Output the (X, Y) coordinate of the center of the cell containing the given text.  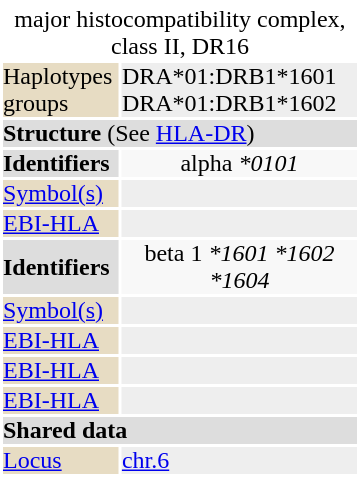
DRA*01:DRB1*1601 DRA*01:DRB1*1602 (240, 90)
Shared data (180, 430)
Structure (See HLA-DR) (180, 134)
Haplotypes groups (61, 90)
Locus (61, 460)
major histocompatibility complex, class II, DR16 (180, 33)
chr.6 (240, 460)
alpha *0101 (240, 164)
beta 1 *1601 *1602 *1604 (240, 267)
